Extract the (X, Y) coordinate from the center of the cell holding the provided text.  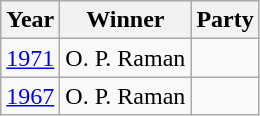
1967 (30, 96)
Winner (126, 20)
Year (30, 20)
Party (225, 20)
1971 (30, 58)
